Determine the (x, y) coordinate at the center of the cell enclosing the given text.  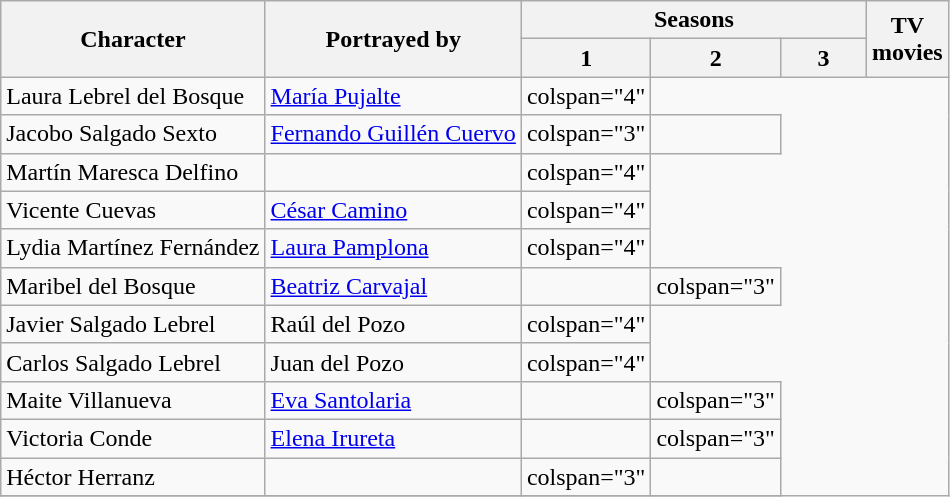
Laura Lebrel del Bosque (133, 96)
TVmovies (908, 39)
Carlos Salgado Lebrel (133, 362)
Vicente Cuevas (133, 210)
Raúl del Pozo (393, 324)
César Camino (393, 210)
Héctor Herranz (133, 477)
3 (823, 58)
Eva Santolaria (393, 400)
2 (716, 58)
Jacobo Salgado Sexto (133, 134)
1 (586, 58)
Seasons (694, 20)
Victoria Conde (133, 438)
Character (133, 39)
Portrayed by (393, 39)
Fernando Guillén Cuervo (393, 134)
Maribel del Bosque (133, 286)
Juan del Pozo (393, 362)
Javier Salgado Lebrel (133, 324)
María Pujalte (393, 96)
Laura Pamplona (393, 248)
Martín Maresca Delfino (133, 172)
Maite Villanueva (133, 400)
Lydia Martínez Fernández (133, 248)
Elena Irureta (393, 438)
Beatriz Carvajal (393, 286)
